Return (X, Y) of the center of cell containing provided text 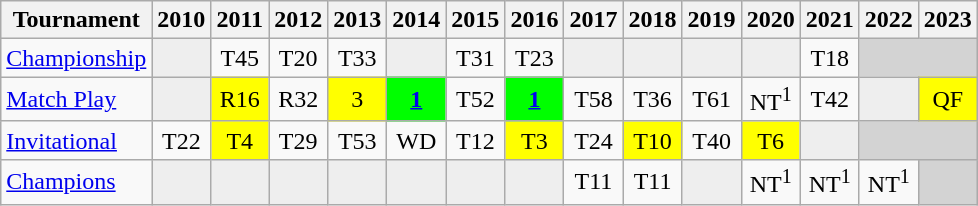
T22 (182, 140)
T33 (358, 58)
R32 (298, 100)
T20 (298, 58)
Champions (76, 182)
Match Play (76, 100)
T45 (240, 58)
2014 (416, 20)
2011 (240, 20)
Tournament (76, 20)
2021 (830, 20)
Championship (76, 58)
2020 (770, 20)
2012 (298, 20)
T58 (594, 100)
T12 (476, 140)
WD (416, 140)
T29 (298, 140)
R16 (240, 100)
T53 (358, 140)
T18 (830, 58)
T3 (534, 140)
Invitational (76, 140)
2015 (476, 20)
T40 (712, 140)
2022 (888, 20)
3 (358, 100)
2019 (712, 20)
T36 (652, 100)
QF (948, 100)
T6 (770, 140)
T42 (830, 100)
2017 (594, 20)
T31 (476, 58)
T4 (240, 140)
2018 (652, 20)
2013 (358, 20)
2016 (534, 20)
T10 (652, 140)
T61 (712, 100)
T52 (476, 100)
2023 (948, 20)
T24 (594, 140)
T23 (534, 58)
2010 (182, 20)
